Return the (X, Y) coordinate for the center point of the cell that contains the specified text.  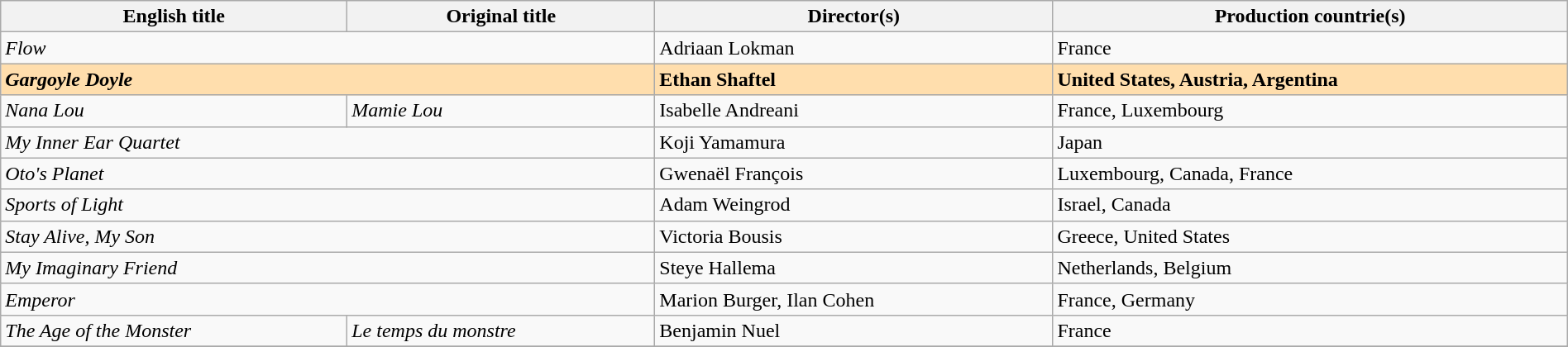
Sports of Light (327, 205)
Netherlands, Belgium (1310, 268)
Japan (1310, 142)
Nana Lou (174, 111)
Flow (327, 48)
Adam Weingrod (853, 205)
Director(s) (853, 17)
Isabelle Andreani (853, 111)
Israel, Canada (1310, 205)
Victoria Bousis (853, 236)
United States, Austria, Argentina (1310, 79)
The Age of the Monster (174, 330)
English title (174, 17)
Production countrie(s) (1310, 17)
Original title (501, 17)
France, Luxembourg (1310, 111)
Gargoyle Doyle (327, 79)
France, Germany (1310, 299)
Emperor (327, 299)
Greece, United States (1310, 236)
Le temps du monstre (501, 330)
Ethan Shaftel (853, 79)
Luxembourg, Canada, France (1310, 173)
Koji Yamamura (853, 142)
Steye Hallema (853, 268)
Adriaan Lokman (853, 48)
Marion Burger, Ilan Cohen (853, 299)
My Imaginary Friend (327, 268)
My Inner Ear Quartet (327, 142)
Oto's Planet (327, 173)
Gwenaël François (853, 173)
Mamie Lou (501, 111)
Stay Alive, My Son (327, 236)
Benjamin Nuel (853, 330)
